Scan for the cell matching the given text and deliver its (X, Y) coordinate at center. 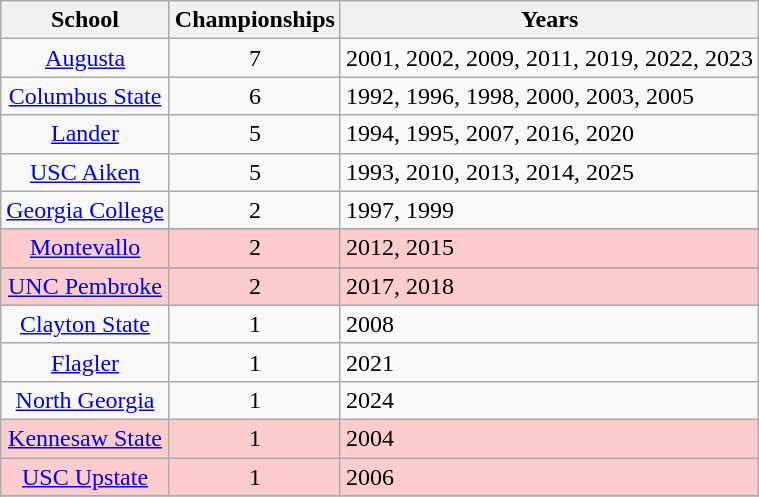
Years (549, 20)
Championships (254, 20)
North Georgia (86, 400)
USC Upstate (86, 477)
Clayton State (86, 324)
1997, 1999 (549, 210)
Kennesaw State (86, 438)
2012, 2015 (549, 248)
1994, 1995, 2007, 2016, 2020 (549, 134)
Montevallo (86, 248)
2017, 2018 (549, 286)
2004 (549, 438)
Georgia College (86, 210)
Columbus State (86, 96)
2024 (549, 400)
1992, 1996, 1998, 2000, 2003, 2005 (549, 96)
Flagler (86, 362)
Lander (86, 134)
School (86, 20)
2006 (549, 477)
Augusta (86, 58)
2001, 2002, 2009, 2011, 2019, 2022, 2023 (549, 58)
7 (254, 58)
6 (254, 96)
2021 (549, 362)
UNC Pembroke (86, 286)
USC Aiken (86, 172)
2008 (549, 324)
1993, 2010, 2013, 2014, 2025 (549, 172)
